Pinpoint the cell where the given text exists, returning its [x, y] midpoint coordinate. 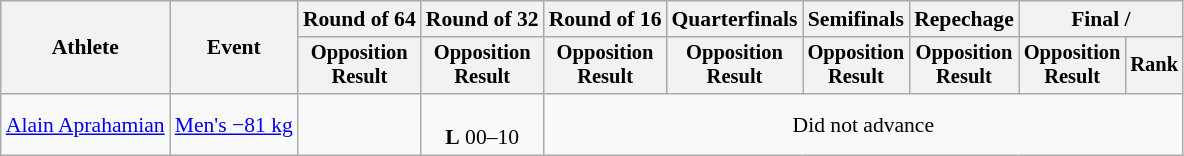
Men's −81 kg [234, 124]
Did not advance [864, 124]
Rank [1154, 66]
Round of 64 [360, 19]
Round of 16 [606, 19]
Round of 32 [482, 19]
Repechage [964, 19]
Quarterfinals [735, 19]
Alain Aprahamian [86, 124]
Semifinals [856, 19]
Final / [1101, 19]
L 00–10 [482, 124]
Athlete [86, 48]
Event [234, 48]
